Output the (x, y) coordinate of the center of the cell containing the given text.  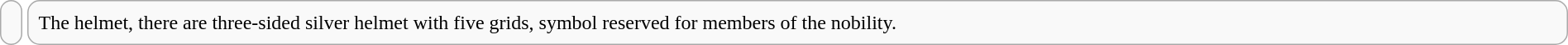
The helmet, there are three-sided silver helmet with five grids, symbol reserved for members of the nobility. (797, 22)
